Output the [X, Y] coordinate of the center of the cell containing the given text.  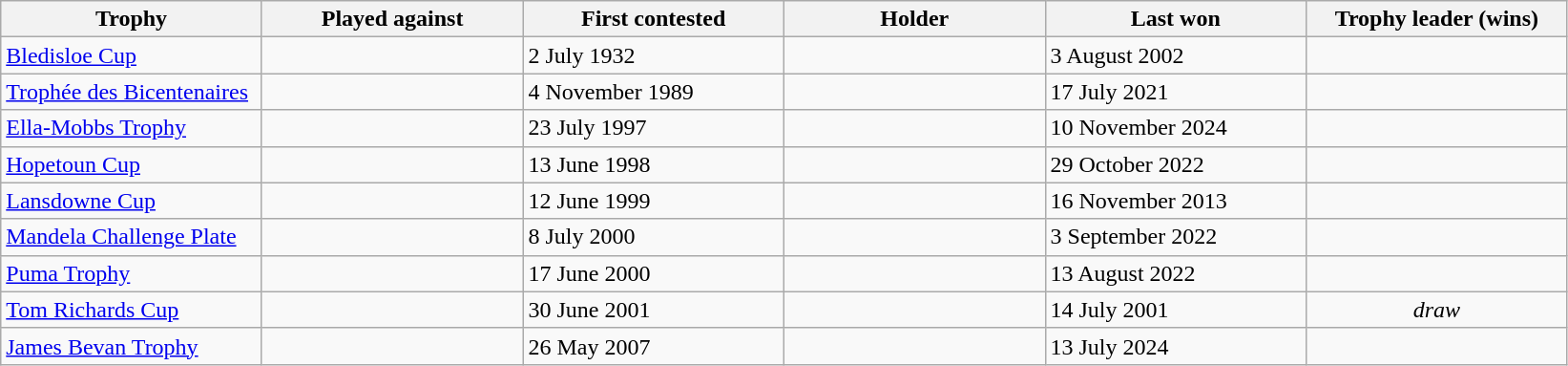
13 July 2024 [1176, 346]
Last won [1176, 19]
13 August 2022 [1176, 273]
Ella-Mobbs Trophy [132, 128]
Hopetoun Cup [132, 164]
23 July 1997 [654, 128]
James Bevan Trophy [132, 346]
8 July 2000 [654, 237]
Tom Richards Cup [132, 310]
16 November 2013 [1176, 201]
12 June 1999 [654, 201]
Holder [914, 19]
Bledisloe Cup [132, 55]
29 October 2022 [1176, 164]
2 July 1932 [654, 55]
Played against [392, 19]
Lansdowne Cup [132, 201]
Trophée des Bicentenaires [132, 92]
First contested [654, 19]
17 June 2000 [654, 273]
13 June 1998 [654, 164]
10 November 2024 [1176, 128]
17 July 2021 [1176, 92]
3 August 2002 [1176, 55]
Mandela Challenge Plate [132, 237]
Trophy leader (wins) [1437, 19]
3 September 2022 [1176, 237]
26 May 2007 [654, 346]
Puma Trophy [132, 273]
30 June 2001 [654, 310]
draw [1437, 310]
Trophy [132, 19]
4 November 1989 [654, 92]
14 July 2001 [1176, 310]
